Search for the cell housing the specified text and yield its [X, Y] center coordinate. 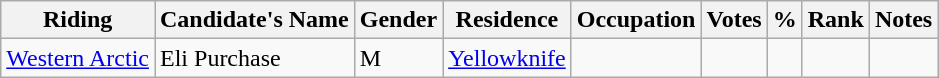
Gender [398, 20]
Rank [836, 20]
Riding [78, 20]
Residence [508, 20]
Votes [734, 20]
Candidate's Name [254, 20]
Western Arctic [78, 58]
Eli Purchase [254, 58]
% [784, 20]
M [398, 58]
Occupation [636, 20]
Notes [903, 20]
Yellowknife [508, 58]
